Pinpoint the cell where the given text exists, returning its [x, y] midpoint coordinate. 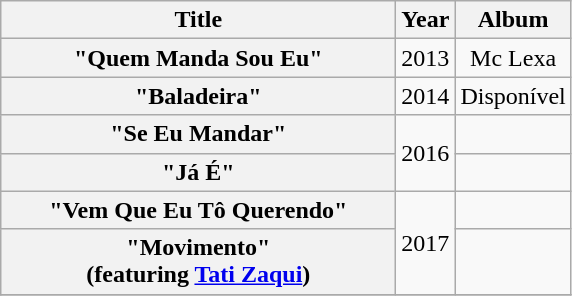
2016 [426, 153]
"Baladeira" [198, 96]
"Quem Manda Sou Eu" [198, 58]
Title [198, 20]
"Se Eu Mandar" [198, 134]
"Vem Que Eu Tô Querendo" [198, 210]
Year [426, 20]
2014 [426, 96]
"Movimento"(featuring Tati Zaqui) [198, 262]
Disponível [513, 96]
2017 [426, 242]
Album [513, 20]
Mc Lexa [513, 58]
"Já É" [198, 172]
2013 [426, 58]
